Identify which cell holds the provided text, then report its (x, y) central coordinate. 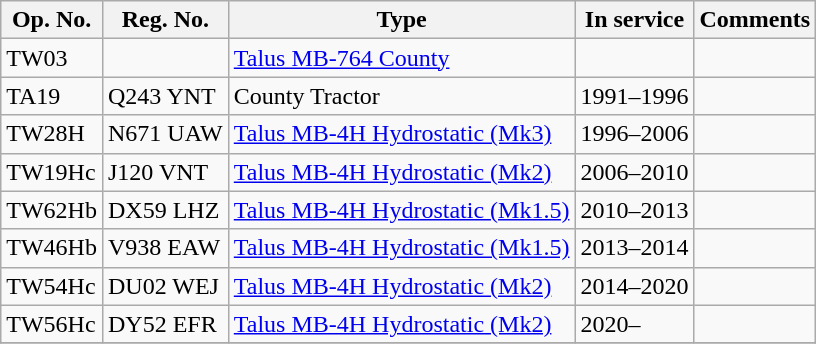
Reg. No. (165, 20)
TW56Hc (52, 324)
J120 VNT (165, 172)
DU02 WEJ (165, 286)
2014–2020 (634, 286)
Comments (755, 20)
Type (402, 20)
TW46Hb (52, 248)
TW62Hb (52, 210)
TW54Hc (52, 286)
Talus MB-764 County (402, 58)
2010–2013 (634, 210)
2013–2014 (634, 248)
1991–1996 (634, 96)
TW19Hc (52, 172)
TA19 (52, 96)
1996–2006 (634, 134)
In service (634, 20)
TW28H (52, 134)
V938 EAW (165, 248)
Talus MB-4H Hydrostatic (Mk3) (402, 134)
2020– (634, 324)
TW03 (52, 58)
2006–2010 (634, 172)
Op. No. (52, 20)
County Tractor (402, 96)
DX59 LHZ (165, 210)
N671 UAW (165, 134)
Q243 YNT (165, 96)
DY52 EFR (165, 324)
